Extract the (x, y) coordinate from the center of the cell holding the provided text.  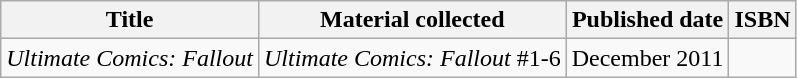
Title (130, 20)
Ultimate Comics: Fallout (130, 58)
Ultimate Comics: Fallout #1-6 (412, 58)
Material collected (412, 20)
ISBN (762, 20)
December 2011 (648, 58)
Published date (648, 20)
